Determine the (x, y) coordinate at the center of the cell enclosing the given text.  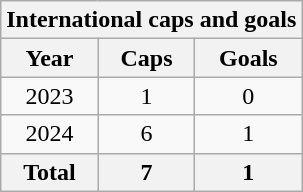
2023 (50, 96)
Caps (146, 58)
Total (50, 172)
6 (146, 134)
Year (50, 58)
International caps and goals (152, 20)
2024 (50, 134)
Goals (248, 58)
7 (146, 172)
0 (248, 96)
